Locate the cell with the specified text and output its (x, y) center coordinate. 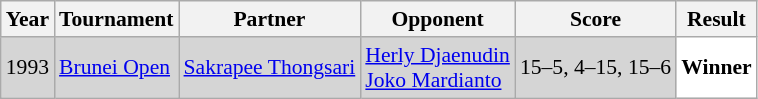
Herly Djaenudin Joko Mardianto (438, 68)
Sakrapee Thongsari (270, 68)
Year (28, 19)
Tournament (116, 19)
Opponent (438, 19)
1993 (28, 68)
Winner (716, 68)
Partner (270, 19)
15–5, 4–15, 15–6 (596, 68)
Result (716, 19)
Score (596, 19)
Brunei Open (116, 68)
